For the text-containing cell, return its midpoint in [x, y] coordinate format. 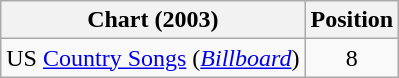
Position [352, 20]
US Country Songs (Billboard) [153, 58]
8 [352, 58]
Chart (2003) [153, 20]
